Capture the cell that displays the provided text and extract its (X, Y) central coordinate. 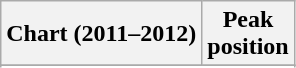
Peakposition (248, 34)
Chart (2011–2012) (102, 34)
